Capture the cell that displays the provided text and extract its (X, Y) central coordinate. 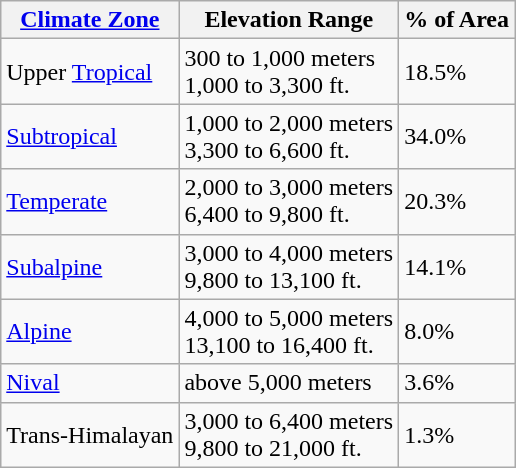
14.1% (457, 266)
Trans-Himalayan (90, 434)
Subtropical (90, 136)
Upper Tropical (90, 72)
above 5,000 meters (289, 383)
% of Area (457, 20)
2,000 to 3,000 meters6,400 to 9,800 ft. (289, 202)
8.0% (457, 332)
Alpine (90, 332)
Elevation Range (289, 20)
3.6% (457, 383)
20.3% (457, 202)
1.3% (457, 434)
Subalpine (90, 266)
Climate Zone (90, 20)
1,000 to 2,000 meters3,300 to 6,600 ft. (289, 136)
Nival (90, 383)
Temperate (90, 202)
18.5% (457, 72)
3,000 to 4,000 meters9,800 to 13,100 ft. (289, 266)
3,000 to 6,400 meters9,800 to 21,000 ft. (289, 434)
34.0% (457, 136)
300 to 1,000 meters1,000 to 3,300 ft. (289, 72)
4,000 to 5,000 meters13,100 to 16,400 ft. (289, 332)
